Output the [X, Y] coordinate of the center of the cell containing the given text.  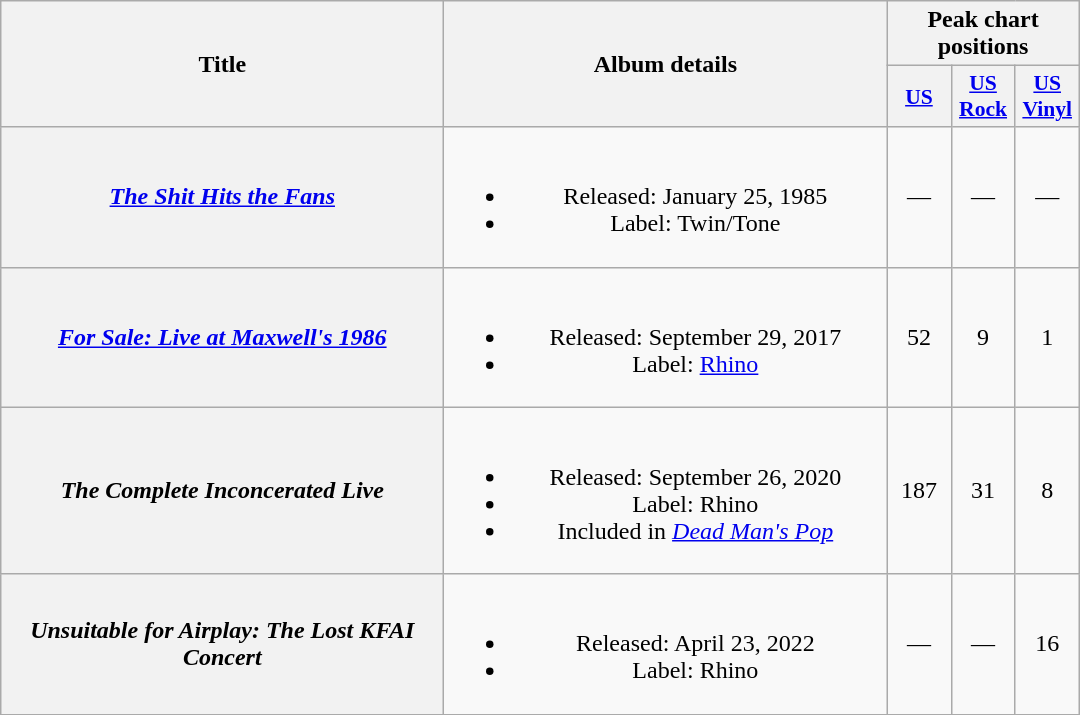
Released: September 26, 2020Label: RhinoIncluded in Dead Man's Pop [666, 490]
Released: April 23, 2022Label: Rhino [666, 644]
The Shit Hits the Fans [222, 197]
Album details [666, 64]
9 [983, 337]
Peak chart positions [983, 34]
52 [919, 337]
187 [919, 490]
16 [1047, 644]
US [919, 96]
31 [983, 490]
USVinyl [1047, 96]
For Sale: Live at Maxwell's 1986 [222, 337]
USRock [983, 96]
Title [222, 64]
1 [1047, 337]
Released: September 29, 2017Label: Rhino [666, 337]
Unsuitable for Airplay: The Lost KFAI Concert [222, 644]
The Complete Inconcerated Live [222, 490]
8 [1047, 490]
Released: January 25, 1985Label: Twin/Tone [666, 197]
